Output the [X, Y] coordinate of the center of the cell containing the given text.  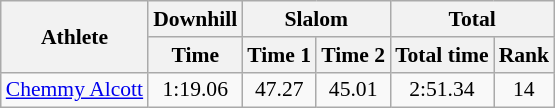
47.27 [279, 90]
Downhill [195, 19]
1:19.06 [195, 90]
45.01 [353, 90]
Total [472, 19]
Rank [524, 55]
Time 2 [353, 55]
Slalom [316, 19]
14 [524, 90]
Chemmy Alcott [74, 90]
Total time [442, 55]
2:51.34 [442, 90]
Athlete [74, 36]
Time [195, 55]
Time 1 [279, 55]
